Return the (X, Y) coordinate for the center point of the cell that contains the specified text.  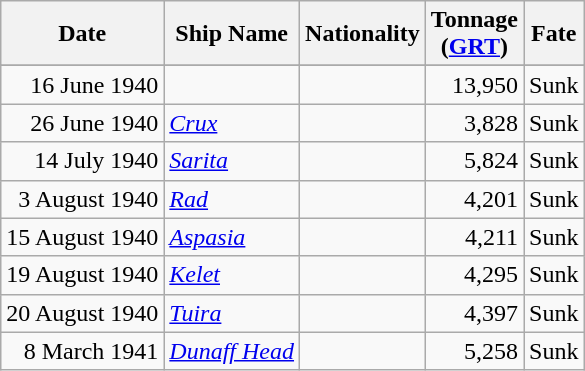
Rad (232, 199)
19 August 1940 (82, 275)
Dunaff Head (232, 351)
5,258 (474, 351)
13,950 (474, 85)
4,201 (474, 199)
16 June 1940 (82, 85)
4,211 (474, 237)
5,824 (474, 161)
14 July 1940 (82, 161)
Aspasia (232, 237)
3,828 (474, 123)
Tonnage (GRT) (474, 34)
Nationality (363, 34)
Sarita (232, 161)
Date (82, 34)
20 August 1940 (82, 313)
4,295 (474, 275)
Kelet (232, 275)
3 August 1940 (82, 199)
15 August 1940 (82, 237)
Fate (554, 34)
8 March 1941 (82, 351)
26 June 1940 (82, 123)
Ship Name (232, 34)
Tuira (232, 313)
Crux (232, 123)
4,397 (474, 313)
